Extract the (x, y) coordinate from the center of the cell holding the provided text.  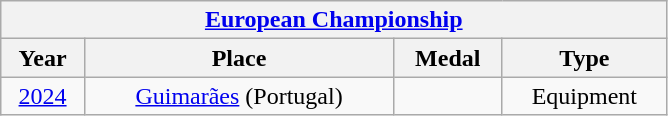
Place (238, 58)
Type (584, 58)
Medal (448, 58)
Year (43, 58)
Guimarães (Portugal) (238, 96)
European Championship (334, 20)
Equipment (584, 96)
2024 (43, 96)
